Locate the cell with the specified text and output its (x, y) center coordinate. 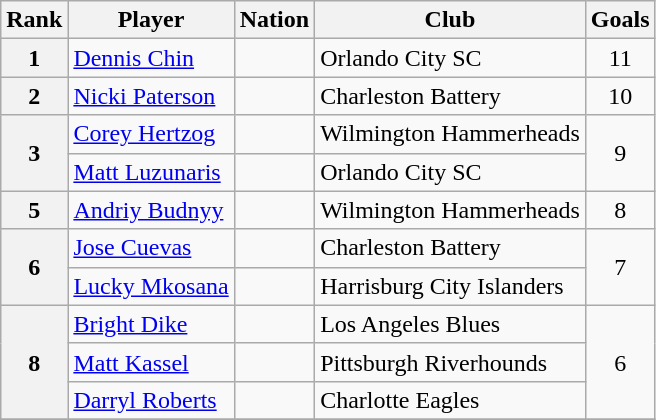
Pittsburgh Riverhounds (450, 362)
3 (34, 153)
Matt Kassel (151, 362)
11 (620, 58)
Bright Dike (151, 324)
Harrisburg City Islanders (450, 286)
Nation (274, 20)
7 (620, 267)
Player (151, 20)
1 (34, 58)
10 (620, 96)
Corey Hertzog (151, 134)
Los Angeles Blues (450, 324)
Matt Luzunaris (151, 172)
Lucky Mkosana (151, 286)
Andriy Budnyy (151, 210)
5 (34, 210)
Charlotte Eagles (450, 400)
2 (34, 96)
Goals (620, 20)
Nicki Paterson (151, 96)
Rank (34, 20)
Dennis Chin (151, 58)
9 (620, 153)
Darryl Roberts (151, 400)
Club (450, 20)
Jose Cuevas (151, 248)
